Determine the (x, y) coordinate at the center of the cell enclosing the given text.  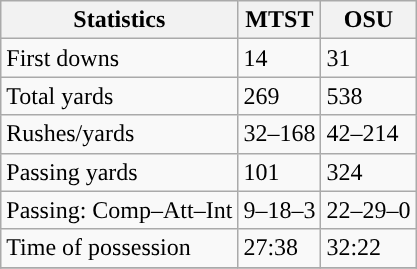
Rushes/yards (120, 134)
Statistics (120, 20)
324 (368, 172)
9–18–3 (280, 210)
Passing: Comp–Att–Int (120, 210)
22–29–0 (368, 210)
14 (280, 58)
Time of possession (120, 248)
32–168 (280, 134)
42–214 (368, 134)
31 (368, 58)
Total yards (120, 96)
101 (280, 172)
OSU (368, 20)
MTST (280, 20)
269 (280, 96)
27:38 (280, 248)
538 (368, 96)
Passing yards (120, 172)
32:22 (368, 248)
First downs (120, 58)
